Return (x, y) of the center of cell containing provided text 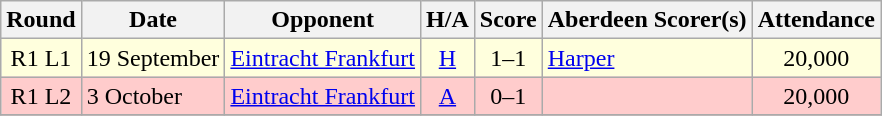
Harper (647, 58)
Aberdeen Scorer(s) (647, 20)
Attendance (816, 20)
0–1 (508, 96)
19 September (153, 58)
R1 L2 (41, 96)
Date (153, 20)
Round (41, 20)
R1 L1 (41, 58)
Score (508, 20)
3 October (153, 96)
H/A (448, 20)
A (448, 96)
Opponent (323, 20)
H (448, 58)
1–1 (508, 58)
